Extract the (X, Y) coordinate from the center of the cell holding the provided text.  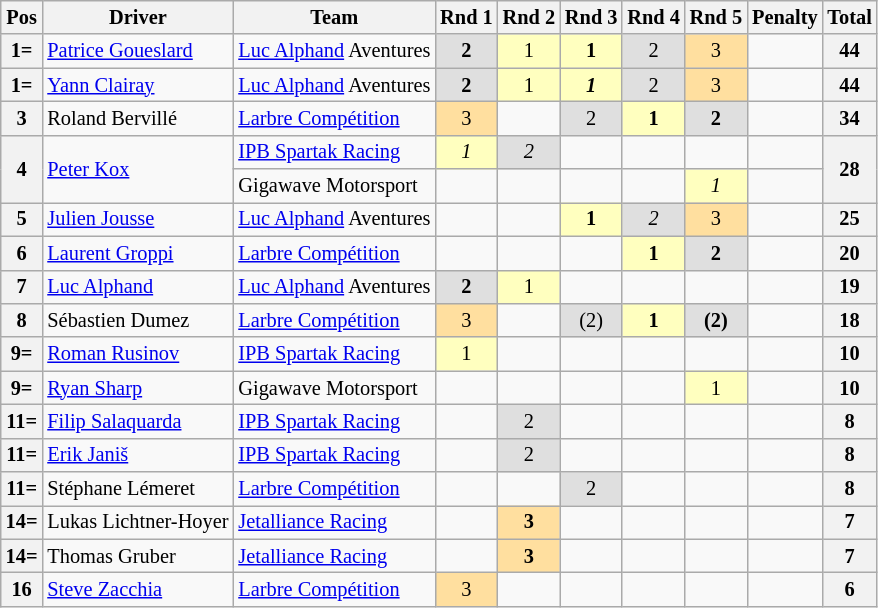
Patrice Goueslard (138, 51)
5 (22, 219)
Julien Jousse (138, 219)
4 (22, 168)
28 (849, 168)
Stéphane Lémeret (138, 489)
Roman Rusinov (138, 354)
Steve Zacchia (138, 589)
Laurent Groppi (138, 253)
19 (849, 287)
Rnd 4 (653, 17)
Rnd 5 (716, 17)
Penalty (784, 17)
Rnd 1 (466, 17)
Roland Bervillé (138, 118)
Filip Salaquarda (138, 421)
Driver (138, 17)
Pos (22, 17)
Peter Kox (138, 168)
Thomas Gruber (138, 556)
Luc Alphand (138, 287)
Lukas Lichtner-Hoyer (138, 522)
18 (849, 320)
16 (22, 589)
25 (849, 219)
20 (849, 253)
Ryan Sharp (138, 388)
Rnd 2 (529, 17)
34 (849, 118)
Team (334, 17)
Erik Janiš (138, 455)
Rnd 3 (591, 17)
Yann Clairay (138, 85)
Total (849, 17)
Sébastien Dumez (138, 320)
